Extract the [x, y] coordinate from the center of the cell holding the provided text.  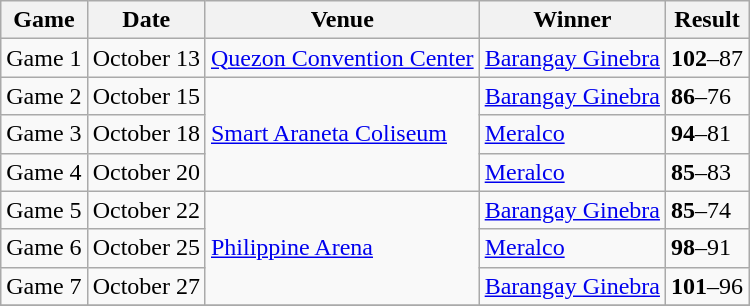
Game [44, 20]
Game 3 [44, 134]
Philippine Arena [342, 248]
Game 6 [44, 248]
October 13 [146, 58]
Date [146, 20]
94–81 [706, 134]
85–83 [706, 172]
Game 1 [44, 58]
86–76 [706, 96]
Quezon Convention Center [342, 58]
Game 2 [44, 96]
Game 4 [44, 172]
October 15 [146, 96]
October 27 [146, 286]
October 18 [146, 134]
October 22 [146, 210]
Winner [572, 20]
101–96 [706, 286]
October 25 [146, 248]
98–91 [706, 248]
102–87 [706, 58]
Smart Araneta Coliseum [342, 134]
85–74 [706, 210]
October 20 [146, 172]
Game 7 [44, 286]
Game 5 [44, 210]
Result [706, 20]
Venue [342, 20]
